Detect which cell encompasses the target text, then output its [X, Y] center coordinate. 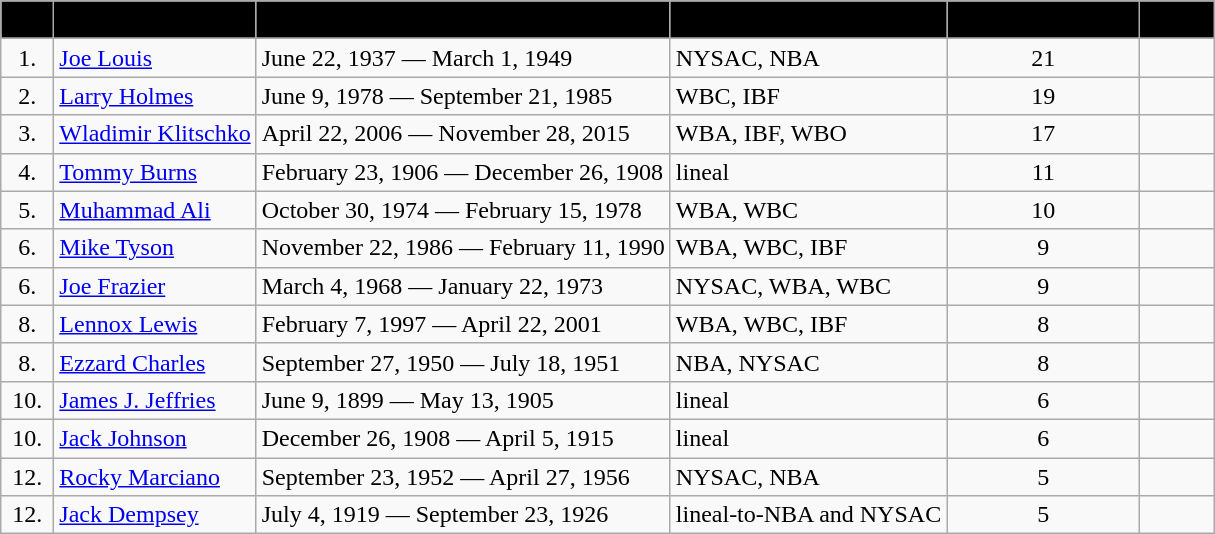
17 [1044, 134]
4. [28, 172]
September 23, 1952 — April 27, 1956 [463, 477]
Tommy Burns [155, 172]
Larry Holmes [155, 96]
June 9, 1899 — May 13, 1905 [463, 400]
Jack Johnson [155, 438]
July 4, 1919 — September 23, 1926 [463, 515]
Mike Tyson [155, 248]
10 [1044, 210]
21 [1044, 58]
October 30, 1974 — February 15, 1978 [463, 210]
NBA, NYSAC [808, 362]
NYSAC, WBA, WBC [808, 286]
2. [28, 96]
WBA, IBF, WBO [808, 134]
Joe Louis [155, 58]
Recognition [808, 20]
Lennox Lewis [155, 324]
Beaten opponents [1044, 20]
1. [28, 58]
Pos. [28, 20]
19 [1044, 96]
June 22, 1937 — March 1, 1949 [463, 58]
Wladimir Klitschko [155, 134]
December 26, 1908 — April 5, 1915 [463, 438]
5. [28, 210]
James J. Jeffries [155, 400]
Reign began-ended [463, 20]
February 7, 1997 — April 22, 2001 [463, 324]
Muhammad Ali [155, 210]
lineal-to-NBA and NYSAC [808, 515]
March 4, 1968 — January 22, 1973 [463, 286]
Ezzard Charles [155, 362]
Fights [1178, 20]
Joe Frazier [155, 286]
WBC, IBF [808, 96]
3. [28, 134]
November 22, 1986 — February 11, 1990 [463, 248]
Rocky Marciano [155, 477]
Jack Dempsey [155, 515]
WBA, WBC [808, 210]
June 9, 1978 — September 21, 1985 [463, 96]
Name [155, 20]
11 [1044, 172]
February 23, 1906 — December 26, 1908 [463, 172]
September 27, 1950 — July 18, 1951 [463, 362]
April 22, 2006 — November 28, 2015 [463, 134]
